Output the (X, Y) coordinate of the center of the cell containing the given text.  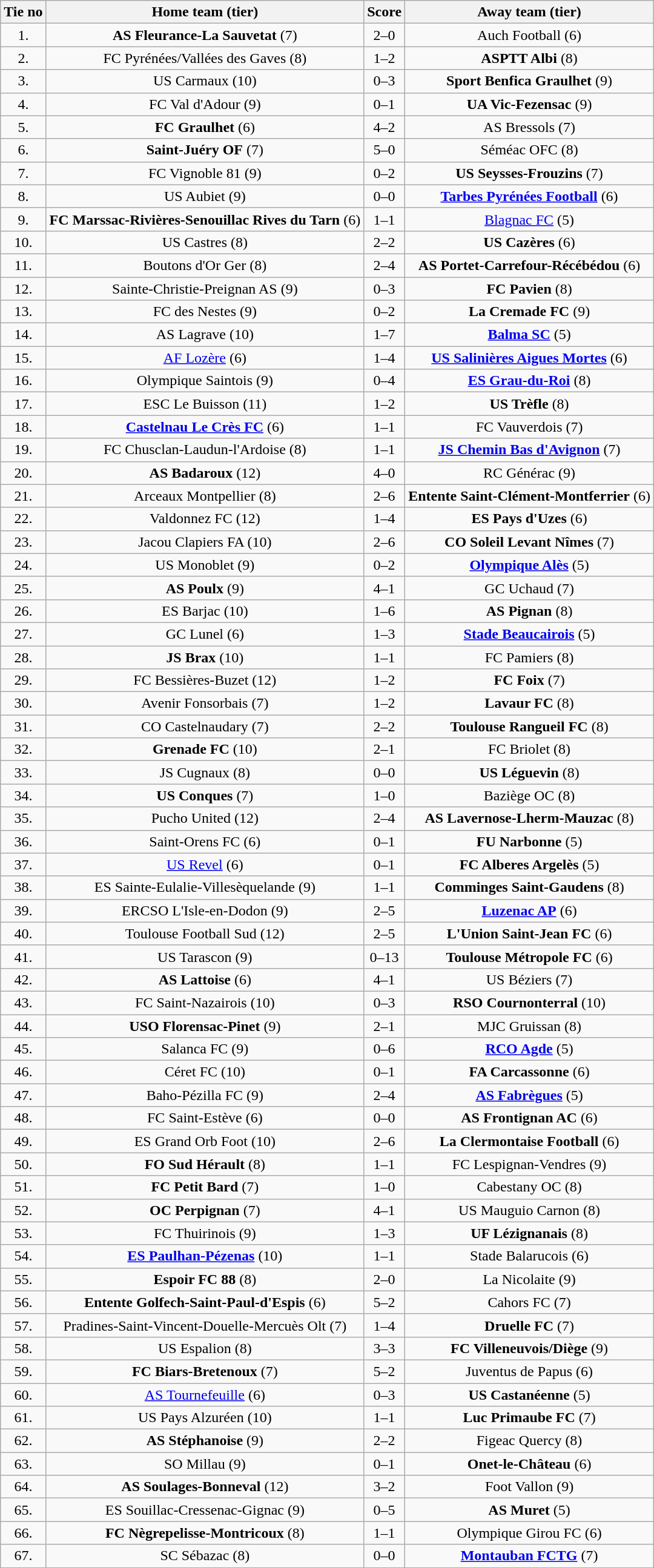
0–13 (385, 957)
1–7 (385, 335)
US Carmaux (10) (205, 81)
USO Florensac-Pinet (9) (205, 1026)
21. (23, 496)
40. (23, 934)
Valdonnez FC (12) (205, 519)
US Béziers (7) (529, 980)
5. (23, 127)
14. (23, 335)
JS Cugnaux (8) (205, 772)
Juventus de Papus (6) (529, 1371)
37. (23, 865)
FC Vignoble 81 (9) (205, 173)
Saint-Orens FC (6) (205, 842)
12. (23, 289)
20. (23, 473)
FC Pamiers (8) (529, 657)
60. (23, 1394)
Foot Vallon (9) (529, 1487)
FC Villeneuvois/Diège (9) (529, 1348)
FC Nègrepelisse-Montricoux (8) (205, 1533)
Away team (tier) (529, 12)
US Castres (8) (205, 242)
ES Grand Orb Foot (10) (205, 1141)
17. (23, 404)
GC Lunel (6) (205, 634)
Sport Benfica Graulhet (9) (529, 81)
Luc Primaube FC (7) (529, 1418)
Séméac OFC (8) (529, 150)
CO Castelnaudary (7) (205, 726)
MJC Gruissan (8) (529, 1026)
62. (23, 1441)
US Conques (7) (205, 796)
FC Petit Bard (7) (205, 1187)
15. (23, 358)
Baziège OC (8) (529, 796)
FC Biars-Bretenoux (7) (205, 1371)
AS Pignan (8) (529, 611)
US Cazères (6) (529, 242)
51. (23, 1187)
ERCSO L'Isle-en-Dodon (9) (205, 911)
AS Fabrègues (5) (529, 1095)
FC Vauverdois (7) (529, 427)
Pucho United (12) (205, 819)
0–6 (385, 1049)
26. (23, 611)
Score (385, 12)
SO Millau (9) (205, 1464)
FU Narbonne (5) (529, 842)
3. (23, 81)
Comminges Saint-Gaudens (8) (529, 888)
FC Thuirinois (9) (205, 1233)
AS Fleurance-La Sauvetat (7) (205, 35)
ES Paulhan-Pézenas (10) (205, 1256)
FC Chusclan-Laudun-l'Ardoise (8) (205, 450)
0–5 (385, 1510)
Montauban FCTG (7) (529, 1556)
US Salinières Aigues Mortes (6) (529, 358)
US Seysses-Frouzins (7) (529, 173)
47. (23, 1095)
55. (23, 1279)
Toulouse Métropole FC (6) (529, 957)
Sainte-Christie-Preignan AS (9) (205, 289)
FC Marssac-Rivières-Senouillac Rives du Tarn (6) (205, 219)
FC Val d'Adour (9) (205, 104)
RC Générac (9) (529, 473)
US Léguevin (8) (529, 772)
AS Stéphanoise (9) (205, 1441)
US Pays Alzuréen (10) (205, 1418)
AS Badaroux (12) (205, 473)
4. (23, 104)
FC Saint-Nazairois (10) (205, 1003)
43. (23, 1003)
US Castanéenne (5) (529, 1394)
Stade Beaucairois (5) (529, 634)
AS Portet-Carrefour-Récébédou (6) (529, 265)
AS Lavernose-Lherm-Mauzac (8) (529, 819)
AS Bressols (7) (529, 127)
34. (23, 796)
33. (23, 772)
38. (23, 888)
5–0 (385, 150)
FO Sud Hérault (8) (205, 1164)
Figeac Quercy (8) (529, 1441)
63. (23, 1464)
FC Briolet (8) (529, 749)
44. (23, 1026)
ES Pays d'Uzes (6) (529, 519)
1–6 (385, 611)
Jacou Clapiers FA (10) (205, 542)
48. (23, 1118)
66. (23, 1533)
24. (23, 565)
18. (23, 427)
CO Soleil Levant Nîmes (7) (529, 542)
67. (23, 1556)
59. (23, 1371)
4–2 (385, 127)
Céret FC (10) (205, 1072)
AS Poulx (9) (205, 588)
31. (23, 726)
La Cremade FC (9) (529, 312)
32. (23, 749)
La Nicolaite (9) (529, 1279)
27. (23, 634)
FC Bessières-Buzet (12) (205, 680)
FC Alberes Argelès (5) (529, 865)
L'Union Saint-Jean FC (6) (529, 934)
FC Pyrénées/Vallées des Gaves (8) (205, 58)
52. (23, 1210)
Pradines-Saint-Vincent-Douelle-Mercuès Olt (7) (205, 1325)
AS Muret (5) (529, 1510)
57. (23, 1325)
53. (23, 1233)
6. (23, 150)
22. (23, 519)
Cabestany OC (8) (529, 1187)
FA Carcassonne (6) (529, 1072)
Tie no (23, 12)
3–2 (385, 1487)
Blagnac FC (5) (529, 219)
50. (23, 1164)
8. (23, 196)
RCO Agde (5) (529, 1049)
45. (23, 1049)
46. (23, 1072)
Entente Golfech-Saint-Paul-d'Espis (6) (205, 1302)
42. (23, 980)
9. (23, 219)
Castelnau Le Crès FC (6) (205, 427)
ESC Le Buisson (11) (205, 404)
39. (23, 911)
Olympique Girou FC (6) (529, 1533)
Balma SC (5) (529, 335)
US Revel (6) (205, 865)
4–0 (385, 473)
Toulouse Football Sud (12) (205, 934)
28. (23, 657)
13. (23, 312)
1. (23, 35)
Olympique Saintois (9) (205, 381)
Home team (tier) (205, 12)
UA Vic-Fezensac (9) (529, 104)
Grenade FC (10) (205, 749)
Boutons d'Or Ger (8) (205, 265)
AS Lattoise (6) (205, 980)
30. (23, 703)
10. (23, 242)
36. (23, 842)
25. (23, 588)
Salanca FC (9) (205, 1049)
56. (23, 1302)
ES Sainte-Eulalie-Villesèquelande (9) (205, 888)
AS Frontignan AC (6) (529, 1118)
JS Chemin Bas d'Avignon (7) (529, 450)
54. (23, 1256)
UF Lézignanais (8) (529, 1233)
FC Pavien (8) (529, 289)
FC Lespignan-Vendres (9) (529, 1164)
FC Saint-Estève (6) (205, 1118)
16. (23, 381)
3–3 (385, 1348)
US Monoblet (9) (205, 565)
7. (23, 173)
0–4 (385, 381)
Auch Football (6) (529, 35)
US Mauguio Carnon (8) (529, 1210)
11. (23, 265)
US Trèfle (8) (529, 404)
64. (23, 1487)
Lavaur FC (8) (529, 703)
Druelle FC (7) (529, 1325)
Stade Balarucois (6) (529, 1256)
La Clermontaise Football (6) (529, 1141)
58. (23, 1348)
JS Brax (10) (205, 657)
Onet-le-Château (6) (529, 1464)
Tarbes Pyrénées Football (6) (529, 196)
49. (23, 1141)
Espoir FC 88 (8) (205, 1279)
23. (23, 542)
Olympique Alès (5) (529, 565)
US Aubiet (9) (205, 196)
Luzenac AP (6) (529, 911)
Saint-Juéry OF (7) (205, 150)
FC Graulhet (6) (205, 127)
FC Foix (7) (529, 680)
Arceaux Montpellier (8) (205, 496)
Toulouse Rangueil FC (8) (529, 726)
AS Soulages-Bonneval (12) (205, 1487)
ES Souillac-Cressenac-Gignac (9) (205, 1510)
AS Lagrave (10) (205, 335)
OC Perpignan (7) (205, 1210)
FC des Nestes (9) (205, 312)
SC Sébazac (8) (205, 1556)
2. (23, 58)
AF Lozère (6) (205, 358)
ES Barjac (10) (205, 611)
Avenir Fonsorbais (7) (205, 703)
RSO Cournonterral (10) (529, 1003)
ES Grau-du-Roi (8) (529, 381)
Cahors FC (7) (529, 1302)
Entente Saint-Clément-Montferrier (6) (529, 496)
29. (23, 680)
GC Uchaud (7) (529, 588)
US Espalion (8) (205, 1348)
65. (23, 1510)
ASPTT Albi (8) (529, 58)
US Tarascon (9) (205, 957)
61. (23, 1418)
Baho-Pézilla FC (9) (205, 1095)
41. (23, 957)
19. (23, 450)
35. (23, 819)
AS Tournefeuille (6) (205, 1394)
